Determine the [x, y] coordinate at the center of the cell enclosing the given text.  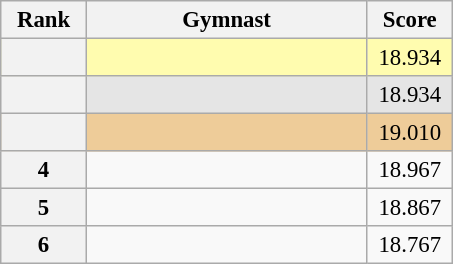
4 [44, 170]
18.967 [410, 170]
Gymnast [226, 20]
6 [44, 245]
Score [410, 20]
19.010 [410, 133]
18.867 [410, 208]
Rank [44, 20]
5 [44, 208]
18.767 [410, 245]
